For the text-containing cell, return its midpoint in (X, Y) coordinate format. 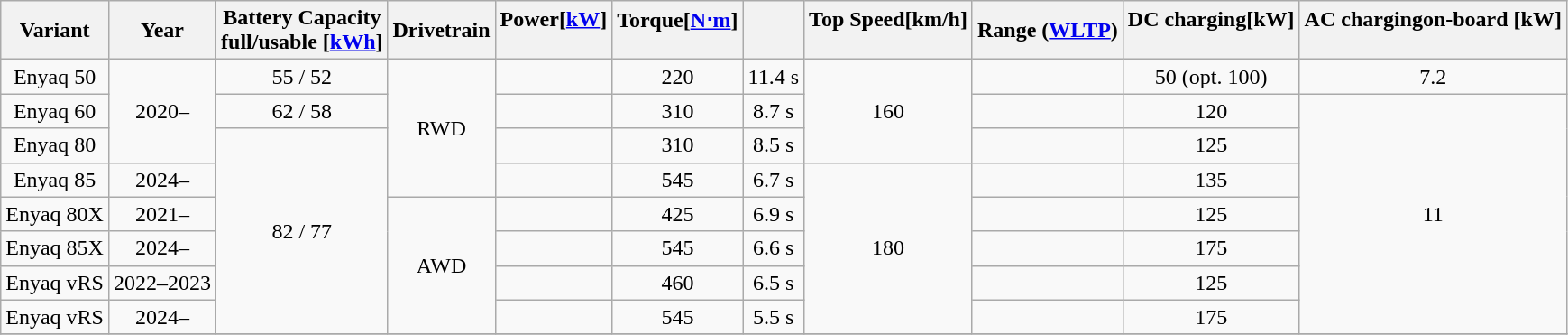
Range (WLTP) (1048, 31)
Enyaq 80X (55, 214)
2021– (162, 214)
Power[kW] (554, 31)
Top Speed[km/h] (889, 31)
6.5 s (774, 283)
Enyaq 85 (55, 180)
2020– (162, 111)
425 (678, 214)
RWD (442, 128)
6.6 s (774, 248)
460 (678, 283)
AWD (442, 265)
Drivetrain (442, 31)
62 / 58 (302, 111)
11 (1433, 214)
120 (1211, 111)
180 (889, 248)
AC chargingon-board [kW] (1433, 31)
5.5 s (774, 317)
6.9 s (774, 214)
55 / 52 (302, 77)
Enyaq 50 (55, 77)
7.2 (1433, 77)
Enyaq 60 (55, 111)
82 / 77 (302, 231)
Enyaq 80 (55, 145)
135 (1211, 180)
8.7 s (774, 111)
11.4 s (774, 77)
Variant (55, 31)
DC charging[kW] (1211, 31)
160 (889, 111)
2022–2023 (162, 283)
6.7 s (774, 180)
Year (162, 31)
50 (opt. 100) (1211, 77)
220 (678, 77)
8.5 s (774, 145)
Battery Capacityfull/usable [kWh] (302, 31)
Enyaq 85X (55, 248)
Torque[N⋅m] (678, 31)
